Return the [x, y] coordinate for the center point of the cell that contains the specified text.  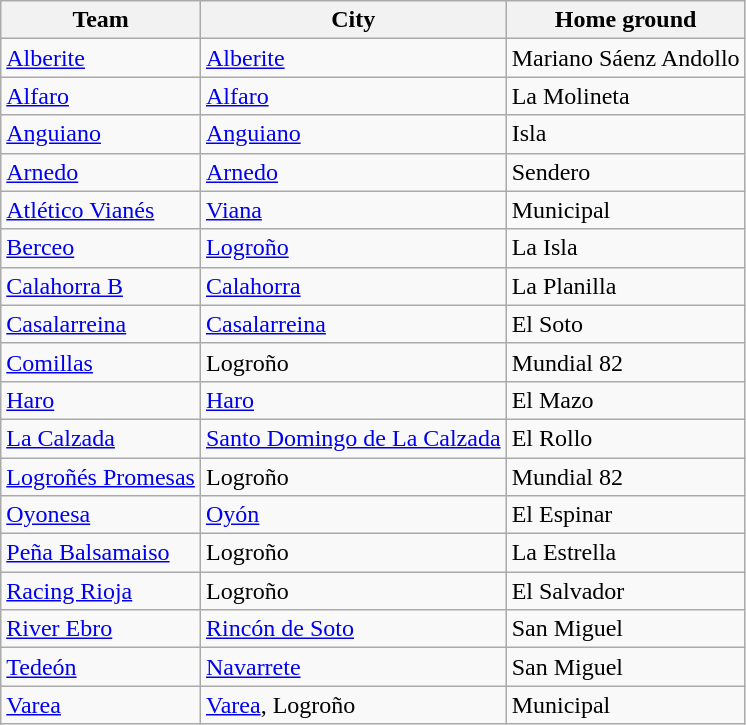
La Molineta [626, 96]
El Salvador [626, 591]
Calahorra B [101, 286]
Tedeón [101, 667]
Racing Rioja [101, 591]
El Mazo [626, 400]
Isla [626, 134]
Atlético Vianés [101, 210]
El Soto [626, 324]
El Espinar [626, 515]
Rincón de Soto [353, 629]
La Isla [626, 248]
Varea, Logroño [353, 705]
Home ground [626, 20]
Varea [101, 705]
River Ebro [101, 629]
El Rollo [626, 438]
Team [101, 20]
Viana [353, 210]
Oyonesa [101, 515]
Berceo [101, 248]
La Calzada [101, 438]
Peña Balsamaiso [101, 553]
La Estrella [626, 553]
Calahorra [353, 286]
La Planilla [626, 286]
Comillas [101, 362]
City [353, 20]
Logroñés Promesas [101, 477]
Mariano Sáenz Andollo [626, 58]
Sendero [626, 172]
Santo Domingo de La Calzada [353, 438]
Navarrete [353, 667]
Oyón [353, 515]
